Output the [X, Y] coordinate of the center of the cell containing the given text.  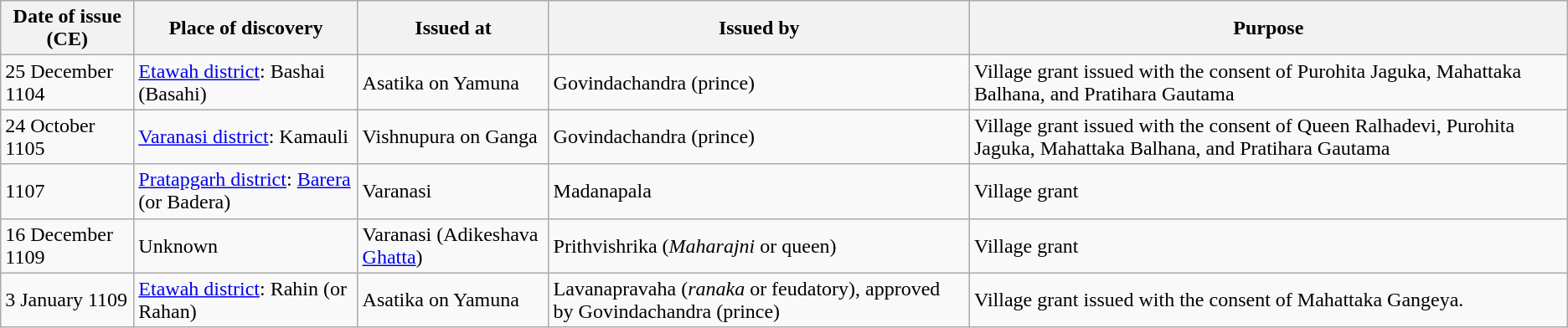
1107 [67, 191]
Unknown [246, 246]
Varanasi [453, 191]
Village grant issued with the consent of Queen Ralhadevi, Purohita Jaguka, Mahattaka Balhana, and Pratihara Gautama [1268, 137]
Varanasi (Adikeshava Ghatta) [453, 246]
Etawah district: Bashai (Basahi) [246, 82]
Issued at [453, 28]
Place of discovery [246, 28]
16 December 1109 [67, 246]
Pratapgarh district: Barera (or Badera) [246, 191]
Etawah district: Rahin (or Rahan) [246, 300]
Purpose [1268, 28]
25 December 1104 [67, 82]
Prithvishrika (Maharajni or queen) [759, 246]
3 January 1109 [67, 300]
Vishnupura on Ganga [453, 137]
Village grant issued with the consent of Mahattaka Gangeya. [1268, 300]
24 October 1105 [67, 137]
Lavanapravaha (ranaka or feudatory), approved by Govindachandra (prince) [759, 300]
Date of issue (CE) [67, 28]
Village grant issued with the consent of Purohita Jaguka, Mahattaka Balhana, and Pratihara Gautama [1268, 82]
Issued by [759, 28]
Varanasi district: Kamauli [246, 137]
Madanapala [759, 191]
